Detect which cell encompasses the target text, then output its [x, y] center coordinate. 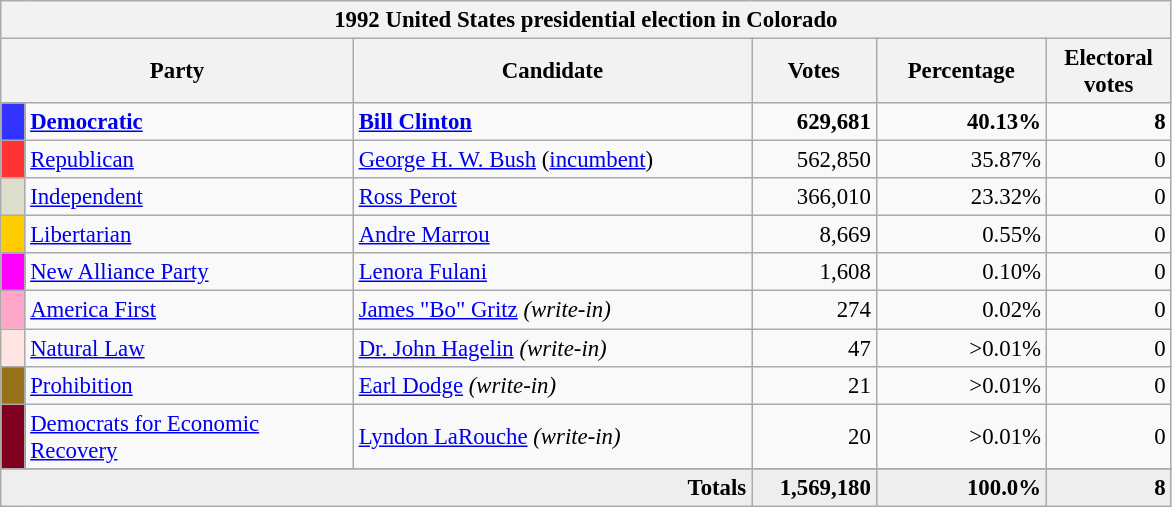
23.32% [961, 197]
8,669 [814, 235]
Prohibition [189, 385]
Libertarian [189, 235]
Natural Law [189, 348]
1992 United States presidential election in Colorado [586, 20]
0.10% [961, 273]
0.02% [961, 310]
Bill Clinton [552, 122]
Dr. John Hagelin (write-in) [552, 348]
562,850 [814, 160]
Lenora Fulani [552, 273]
47 [814, 348]
America First [189, 310]
Independent [189, 197]
Ross Perot [552, 197]
35.87% [961, 160]
Totals [376, 487]
New Alliance Party [189, 273]
40.13% [961, 122]
366,010 [814, 197]
629,681 [814, 122]
0.55% [961, 235]
1,569,180 [814, 487]
Earl Dodge (write-in) [552, 385]
100.0% [961, 487]
Republican [189, 160]
Percentage [961, 72]
21 [814, 385]
Democratic [189, 122]
274 [814, 310]
James "Bo" Gritz (write-in) [552, 310]
George H. W. Bush (incumbent) [552, 160]
Candidate [552, 72]
Electoral votes [1108, 72]
Lyndon LaRouche (write-in) [552, 436]
Andre Marrou [552, 235]
Votes [814, 72]
Democrats for Economic Recovery [189, 436]
20 [814, 436]
Party [178, 72]
1,608 [814, 273]
